Find where the given text appears and provide that cell's center as (x, y) coordinate. 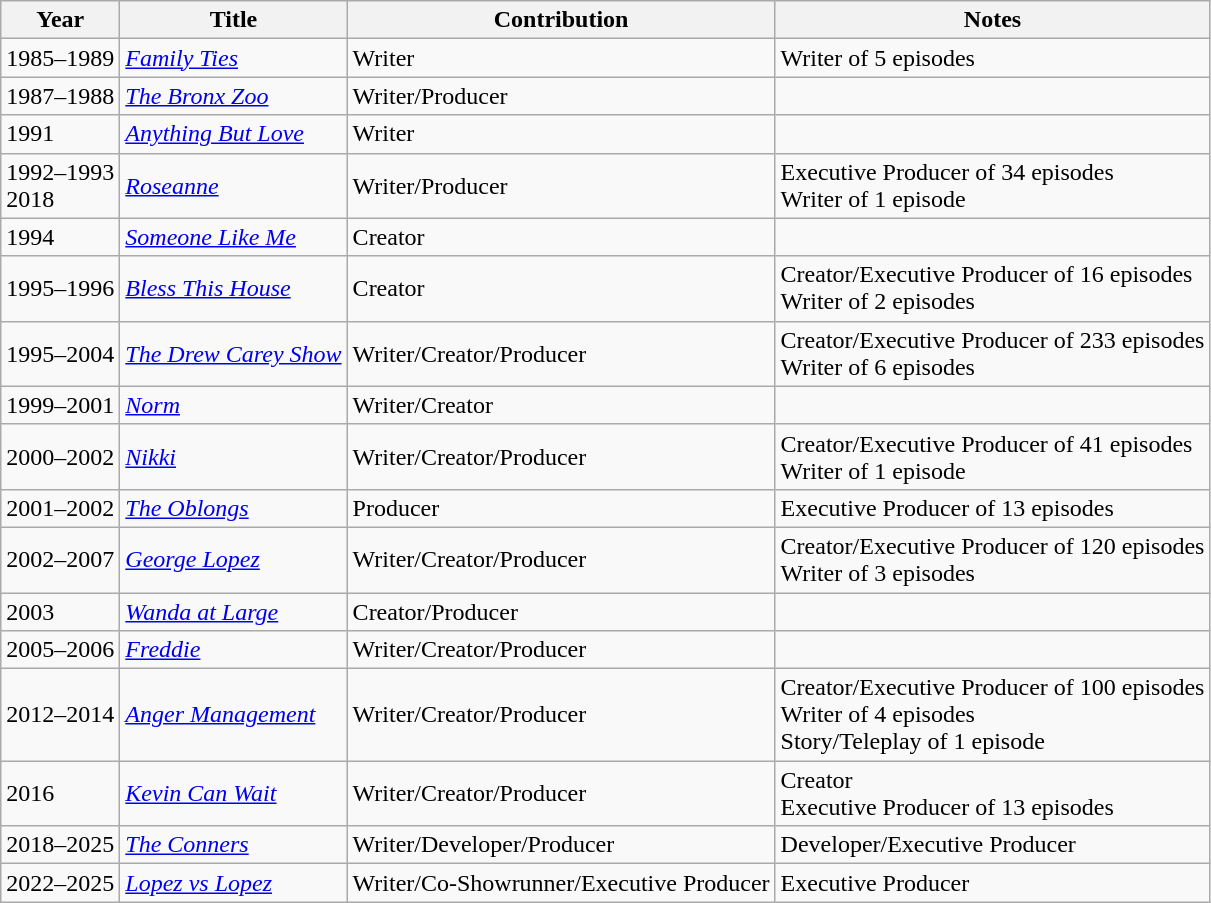
Writer/Creator (561, 405)
1994 (60, 237)
1992–1993 2018 (60, 186)
2003 (60, 611)
Wanda at Large (234, 611)
1999–2001 (60, 405)
The Bronx Zoo (234, 96)
Year (60, 20)
Norm (234, 405)
Contribution (561, 20)
Someone Like Me (234, 237)
The Drew Carey Show (234, 354)
Producer (561, 508)
Bless This House (234, 288)
Anything But Love (234, 134)
Anger Management (234, 715)
Family Ties (234, 58)
2022–2025 (60, 883)
2002–2007 (60, 560)
Executive Producer of 34 episodes Writer of 1 episode (992, 186)
Notes (992, 20)
1987–1988 (60, 96)
Creator/Executive Producer of 233 episodes Writer of 6 episodes (992, 354)
Lopez vs Lopez (234, 883)
Creator/Executive Producer of 16 episodes Writer of 2 episodes (992, 288)
Title (234, 20)
Creator/Executive Producer of 120 episodes Writer of 3 episodes (992, 560)
Creator/Executive Producer of 41 episodes Writer of 1 episode (992, 456)
CreatorExecutive Producer of 13 episodes (992, 794)
2001–2002 (60, 508)
Executive Producer of 13 episodes (992, 508)
The Oblongs (234, 508)
Writer of 5 episodes (992, 58)
2018–2025 (60, 845)
1991 (60, 134)
George Lopez (234, 560)
Executive Producer (992, 883)
2012–2014 (60, 715)
The Conners (234, 845)
Kevin Can Wait (234, 794)
2005–2006 (60, 650)
Freddie (234, 650)
Nikki (234, 456)
Writer/Co-Showrunner/Executive Producer (561, 883)
Creator/Producer (561, 611)
1995–1996 (60, 288)
1995–2004 (60, 354)
2000–2002 (60, 456)
Roseanne (234, 186)
Developer/Executive Producer (992, 845)
1985–1989 (60, 58)
Creator/Executive Producer of 100 episodes Writer of 4 episodes Story/Teleplay of 1 episode (992, 715)
Writer/Developer/Producer (561, 845)
2016 (60, 794)
